Search for the cell housing the specified text and yield its (X, Y) center coordinate. 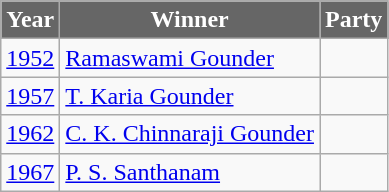
Year (30, 20)
1957 (30, 96)
P. S. Santhanam (190, 172)
1962 (30, 134)
T. Karia Gounder (190, 96)
Party (354, 20)
1952 (30, 58)
Winner (190, 20)
C. K. Chinnaraji Gounder (190, 134)
Ramaswami Gounder (190, 58)
1967 (30, 172)
